Output the (X, Y) coordinate of the center of the cell containing the given text.  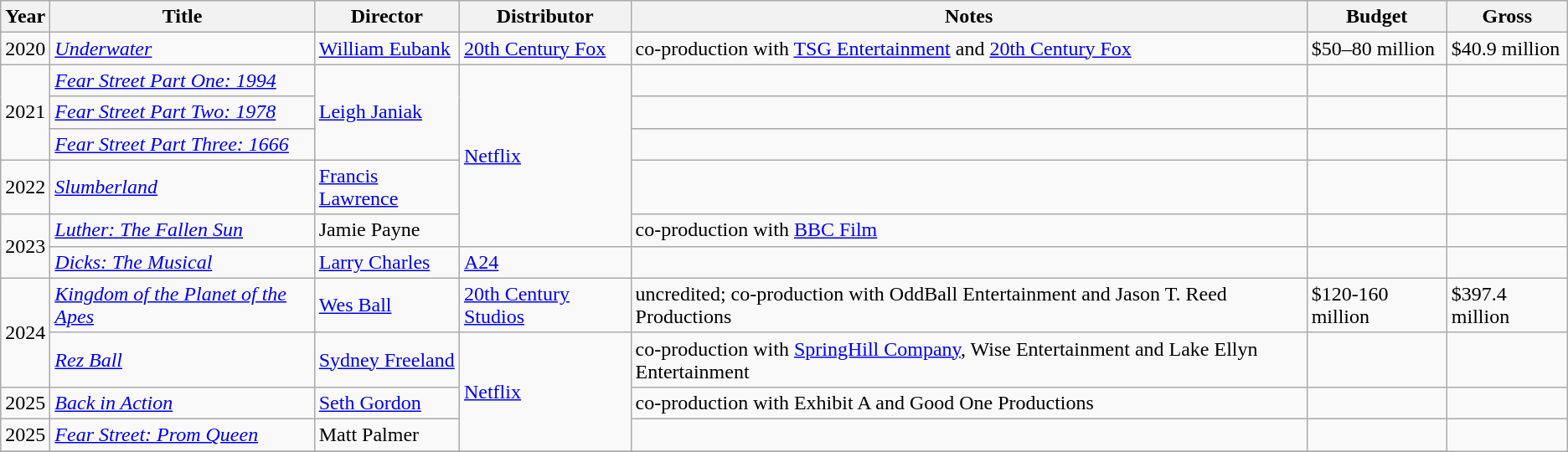
Back in Action (183, 403)
Gross (1507, 17)
Luther: The Fallen Sun (183, 230)
Rez Ball (183, 360)
20th Century Fox (544, 49)
Wes Ball (387, 305)
2021 (25, 112)
Leigh Janiak (387, 112)
co-production with TSG Entertainment and 20th Century Fox (968, 49)
Fear Street Part One: 1994 (183, 80)
co-production with Exhibit A and Good One Productions (968, 403)
Jamie Payne (387, 230)
2020 (25, 49)
Year (25, 17)
Larry Charles (387, 262)
Distributor (544, 17)
2022 (25, 187)
Director (387, 17)
Underwater (183, 49)
Fear Street Part Three: 1666 (183, 144)
$397.4 million (1507, 305)
Sydney Freeland (387, 360)
$120-160 million (1377, 305)
Francis Lawrence (387, 187)
uncredited; co-production with OddBall Entertainment and Jason T. Reed Productions (968, 305)
Dicks: The Musical (183, 262)
Matt Palmer (387, 434)
Title (183, 17)
2024 (25, 332)
2023 (25, 246)
co-production with BBC Film (968, 230)
Seth Gordon (387, 403)
Fear Street: Prom Queen (183, 434)
Budget (1377, 17)
Slumberland (183, 187)
Notes (968, 17)
A24 (544, 262)
William Eubank (387, 49)
Kingdom of the Planet of the Apes (183, 305)
$50–80 million (1377, 49)
20th Century Studios (544, 305)
Fear Street Part Two: 1978 (183, 112)
co-production with SpringHill Company, Wise Entertainment and Lake Ellyn Entertainment (968, 360)
$40.9 million (1507, 49)
